From the cell containing the given text, extract its center point as (x, y) coordinate. 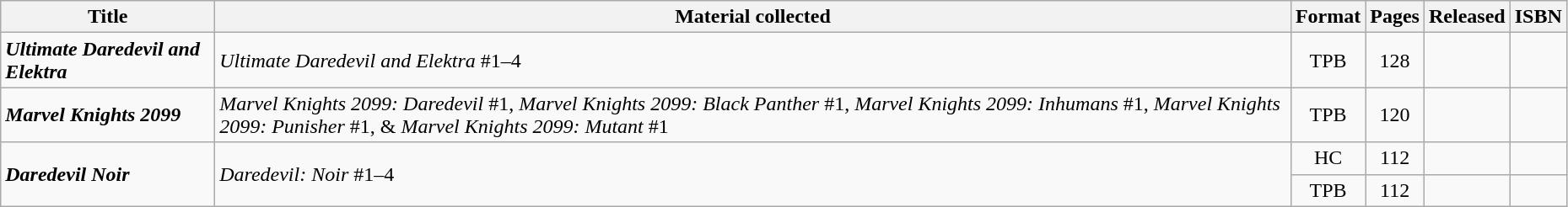
Marvel Knights 2099 (108, 114)
Ultimate Daredevil and Elektra (108, 61)
HC (1328, 158)
Format (1328, 17)
Title (108, 17)
128 (1395, 61)
Pages (1395, 17)
Daredevil Noir (108, 174)
Material collected (753, 17)
Released (1467, 17)
120 (1395, 114)
ISBN (1538, 17)
Daredevil: Noir #1–4 (753, 174)
Ultimate Daredevil and Elektra #1–4 (753, 61)
